Provide the (X, Y) coordinate of the cell's center where the given text is located.  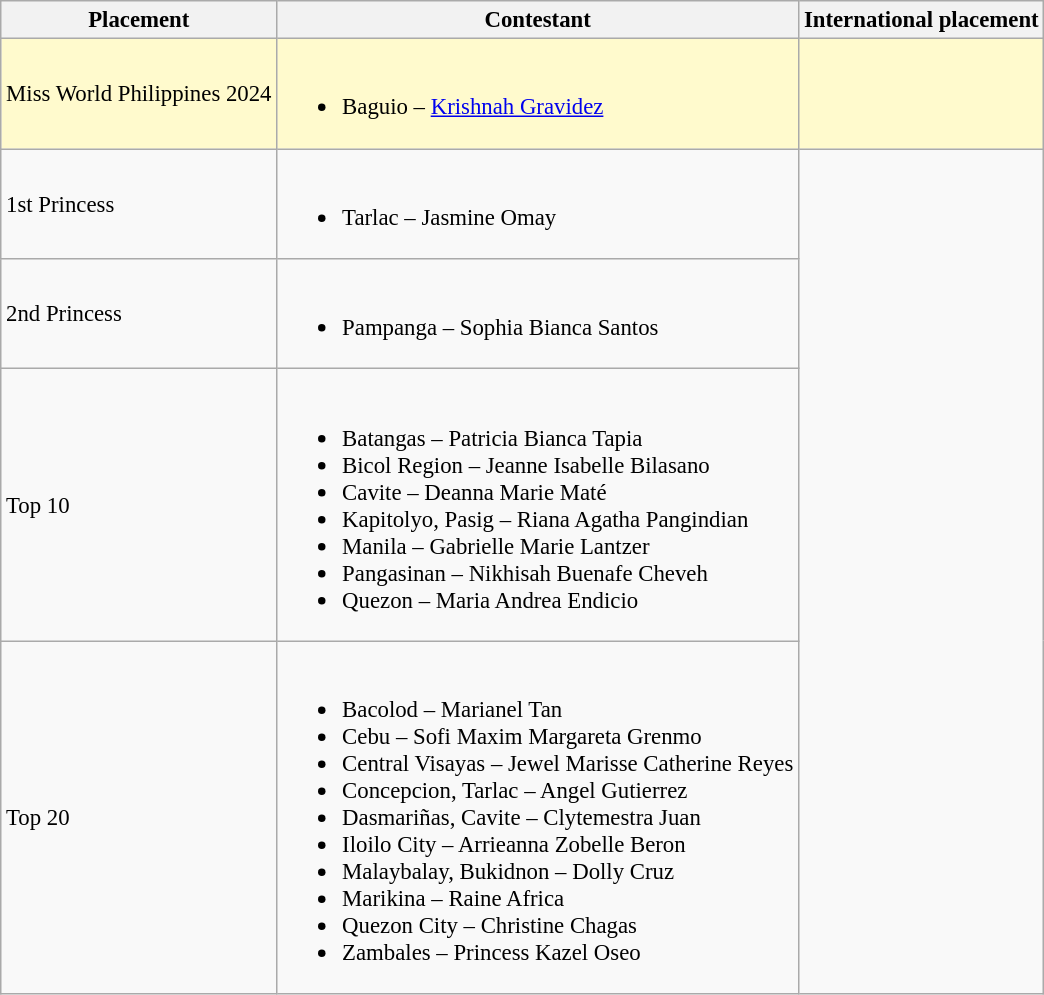
Top 10 (139, 505)
Placement (139, 20)
Baguio – Krishnah Gravidez (538, 94)
Tarlac – Jasmine Omay (538, 204)
Pampanga – Sophia Bianca Santos (538, 314)
Top 20 (139, 818)
2nd Princess (139, 314)
Miss World Philippines 2024 (139, 94)
1st Princess (139, 204)
International placement (922, 20)
Contestant (538, 20)
